Pinpoint the cell where the given text exists, returning its (X, Y) midpoint coordinate. 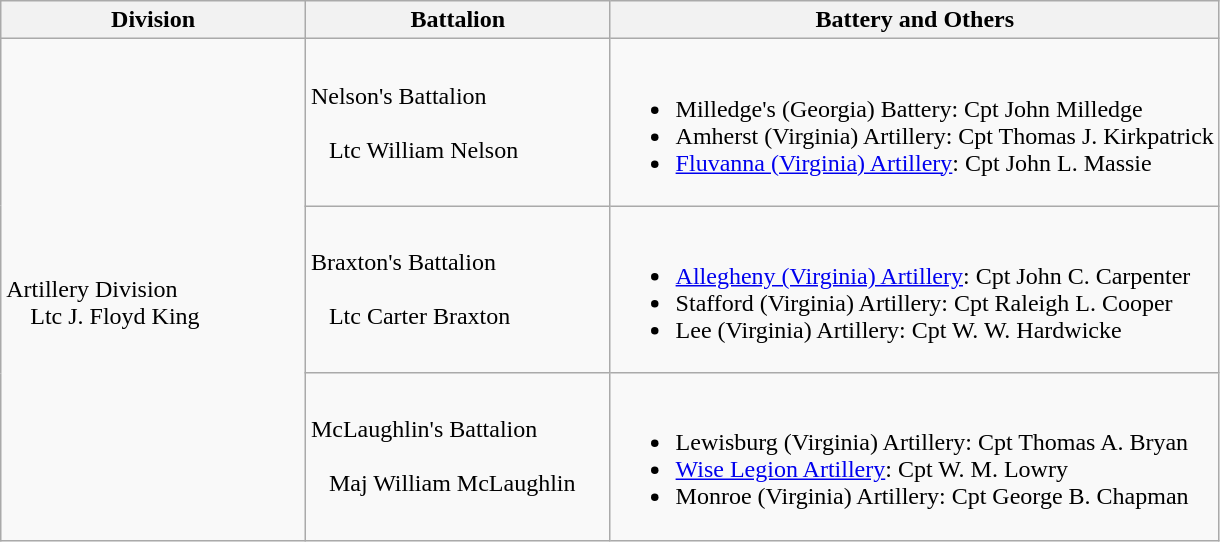
McLaughlin's Battalion Maj William McLaughlin (458, 456)
Division (154, 20)
Battalion (458, 20)
Braxton's Battalion Ltc Carter Braxton (458, 290)
Artillery Division Ltc J. Floyd King (154, 290)
Lewisburg (Virginia) Artillery: Cpt Thomas A. BryanWise Legion Artillery: Cpt W. M. LowryMonroe (Virginia) Artillery: Cpt George B. Chapman (914, 456)
Nelson's Battalion Ltc William Nelson (458, 122)
Battery and Others (914, 20)
